Extract the (X, Y) coordinate from the center of the cell holding the provided text.  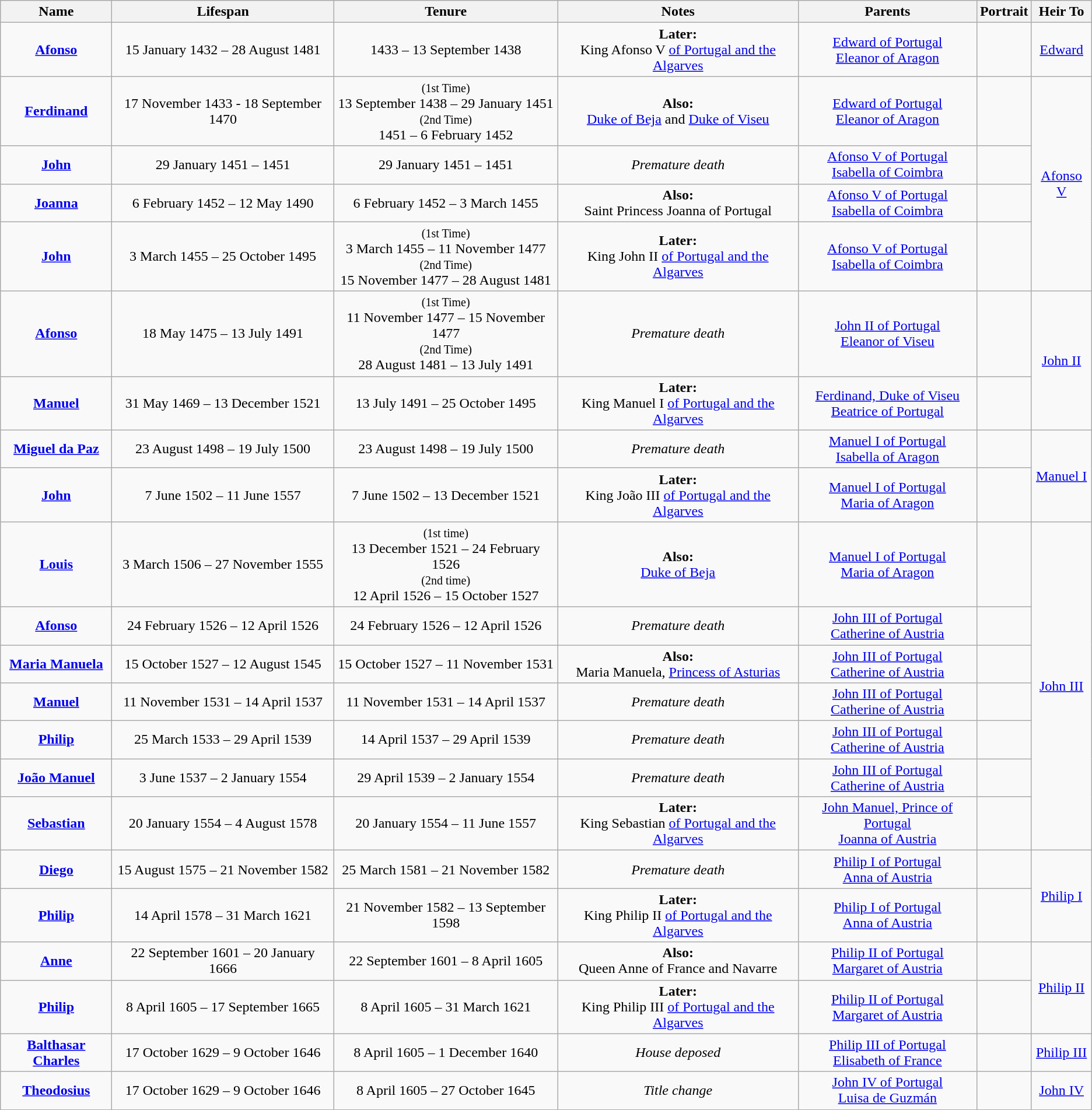
25 March 1533 – 29 April 1539 (223, 740)
17 November 1433 - 18 September 1470 (223, 111)
3 June 1537 – 2 January 1554 (223, 778)
22 September 1601 – 8 April 1605 (446, 961)
House deposed (678, 1052)
Philip III of Portugal Elisabeth of France (887, 1052)
Philip I (1062, 896)
8 April 1605 – 27 October 1645 (446, 1091)
7 June 1502 – 11 June 1557 (223, 495)
7 June 1502 – 13 December 1521 (446, 495)
3 March 1506 – 27 November 1555 (223, 564)
6 February 1452 – 3 March 1455 (446, 203)
João Manuel (56, 778)
Also: Maria Manuela, Princess of Asturias (678, 664)
Philip II (1062, 988)
Heir To (1062, 12)
3 March 1455 – 25 October 1495 (223, 257)
Notes (678, 12)
29 April 1539 – 2 January 1554 (446, 778)
(1st time) 13 December 1521 – 24 February 1526 (2nd time) 12 April 1526 – 15 October 1527 (446, 564)
15 October 1527 – 12 August 1545 (223, 664)
20 January 1554 – 11 June 1557 (446, 824)
Later: King Sebastian of Portugal and the Algarves (678, 824)
25 March 1581 – 21 November 1582 (446, 869)
Ferdinand (56, 111)
14 April 1537 – 29 April 1539 (446, 740)
(1st Time) 13 September 1438 – 29 January 1451 (2nd Time) 1451 – 6 February 1452 (446, 111)
13 July 1491 – 25 October 1495 (446, 403)
Sebastian (56, 824)
Later: King John II of Portugal and the Algarves (678, 257)
Ferdinand, Duke of Viseu Beatrice of Portugal (887, 403)
Philip III (1062, 1052)
15 January 1432 – 28 August 1481 (223, 50)
John II (1062, 360)
15 October 1527 – 11 November 1531 (446, 664)
20 January 1554 – 4 August 1578 (223, 824)
1433 – 13 September 1438 (446, 50)
Also: Duke of Beja and Duke of Viseu (678, 111)
Lifespan (223, 12)
Later: King Philip III of Portugal and the Algarves (678, 1007)
Theodosius (56, 1091)
Diego (56, 869)
Louis (56, 564)
John II of Portugal Eleanor of Viseu (887, 334)
Parents (887, 12)
Also: Saint Princess Joanna of Portugal (678, 203)
John III (1062, 686)
John IV (1062, 1091)
Portrait (1004, 12)
21 November 1582 – 13 September 1598 (446, 915)
Edward (1062, 50)
Manuel I (1062, 476)
15 August 1575 – 21 November 1582 (223, 869)
Afonso V (1062, 184)
Balthasar Charles (56, 1052)
Manuel I of Portugal Isabella of Aragon (887, 449)
18 May 1475 – 13 July 1491 (223, 334)
Also: Queen Anne of France and Navarre (678, 961)
(1st Time) 11 November 1477 – 15 November 1477 (2nd Time) 28 August 1481 – 13 July 1491 (446, 334)
Later: King Afonso V of Portugal and the Algarves (678, 50)
Also: Duke of Beja (678, 564)
22 September 1601 – 20 January 1666 (223, 961)
Anne (56, 961)
John IV of Portugal Luisa de Guzmán (887, 1091)
Later: King Manuel I of Portugal and the Algarves (678, 403)
Maria Manuela (56, 664)
Later: King João III of Portugal and the Algarves (678, 495)
8 April 1605 – 1 December 1640 (446, 1052)
8 April 1605 – 31 March 1621 (446, 1007)
Name (56, 12)
Miguel da Paz (56, 449)
John Manuel, Prince of Portugal Joanna of Austria (887, 824)
8 April 1605 – 17 September 1665 (223, 1007)
14 April 1578 – 31 March 1621 (223, 915)
31 May 1469 – 13 December 1521 (223, 403)
(1st Time) 3 March 1455 – 11 November 1477 (2nd Time) 15 November 1477 – 28 August 1481 (446, 257)
Later: King Philip II of Portugal and the Algarves (678, 915)
Tenure (446, 12)
Title change (678, 1091)
6 February 1452 – 12 May 1490 (223, 203)
Joanna (56, 203)
